Capture the cell that displays the provided text and extract its [x, y] central coordinate. 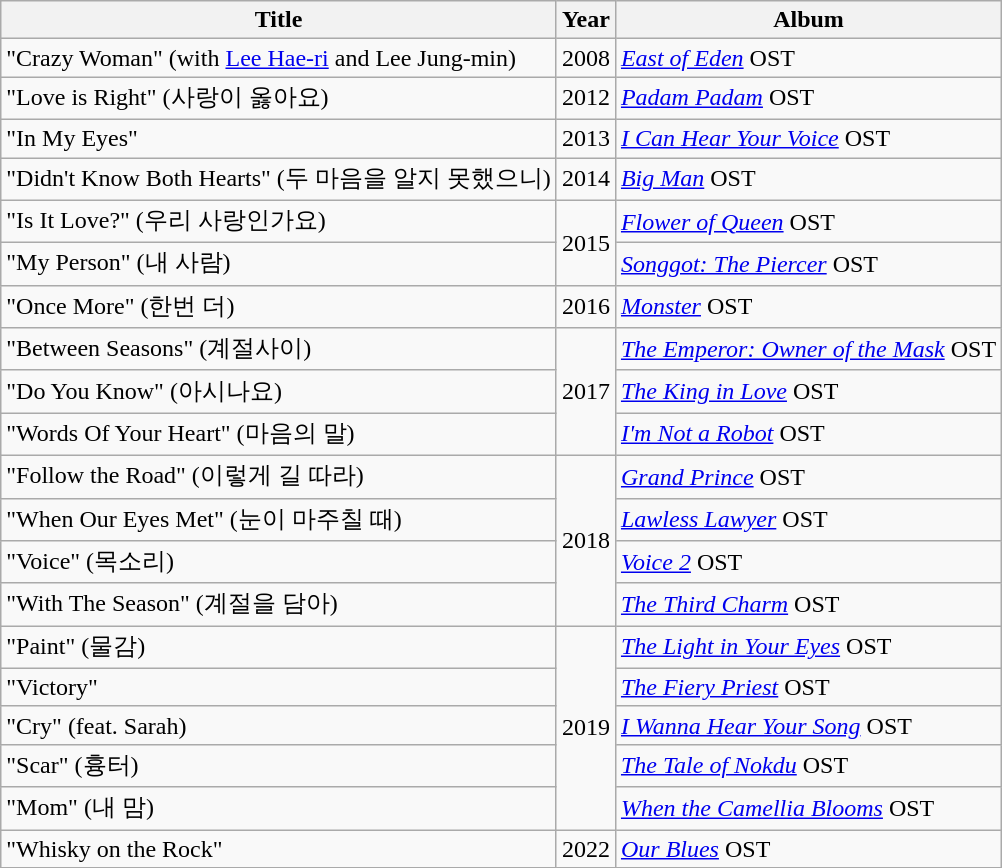
2017 [586, 392]
Flower of Queen OST [808, 222]
"Voice" (목소리) [279, 562]
When the Camellia Blooms OST [808, 808]
2016 [586, 306]
2013 [586, 138]
2022 [586, 849]
"Once More" (한번 더) [279, 306]
The Fiery Priest OST [808, 687]
"With The Season" (계절을 담아) [279, 604]
2012 [586, 98]
2014 [586, 180]
Our Blues OST [808, 849]
"When Our Eyes Met" (눈이 마주칠 때) [279, 520]
"Crazy Woman" (with Lee Hae-ri and Lee Jung-min) [279, 58]
The Emperor: Owner of the Mask OST [808, 350]
East of Eden OST [808, 58]
Monster OST [808, 306]
Songgot: The Piercer OST [808, 264]
Grand Prince OST [808, 476]
2018 [586, 540]
"In My Eyes" [279, 138]
Lawless Lawyer OST [808, 520]
Title [279, 20]
"Words Of Your Heart" (마음의 말) [279, 434]
The King in Love OST [808, 392]
The Third Charm OST [808, 604]
"Scar" (흉터) [279, 766]
Year [586, 20]
Voice 2 OST [808, 562]
Padam Padam OST [808, 98]
The Light in Your Eyes OST [808, 648]
Album [808, 20]
"Victory" [279, 687]
I'm Not a Robot OST [808, 434]
"Cry" (feat. Sarah) [279, 725]
I Can Hear Your Voice OST [808, 138]
"Follow the Road" (이렇게 길 따라) [279, 476]
Big Man OST [808, 180]
2015 [586, 242]
"Didn't Know Both Hearts" (두 마음을 알지 못했으니) [279, 180]
"Paint" (물감) [279, 648]
"Mom" (내 맘) [279, 808]
"Is It Love?" (우리 사랑인가요) [279, 222]
"My Person" (내 사람) [279, 264]
"Between Seasons" (계절사이) [279, 350]
"Do You Know" (아시나요) [279, 392]
"Whisky on the Rock" [279, 849]
I Wanna Hear Your Song OST [808, 725]
2008 [586, 58]
The Tale of Nokdu OST [808, 766]
2019 [586, 728]
"Love is Right" (사랑이 옳아요) [279, 98]
